Capture the cell that displays the provided text and extract its [x, y] central coordinate. 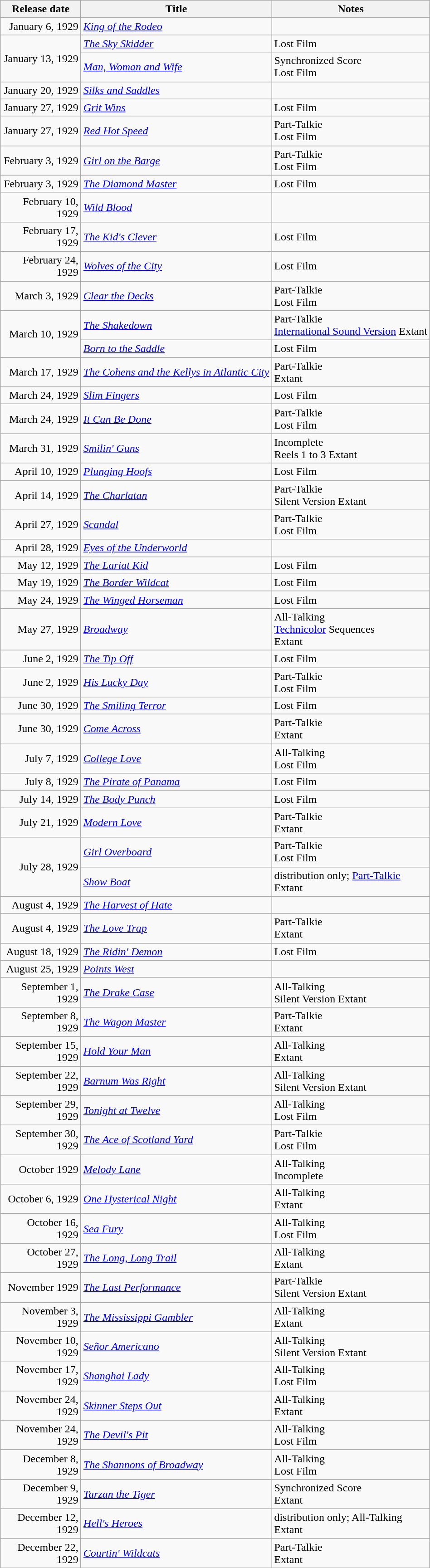
Scandal [176, 524]
July 14, 1929 [41, 799]
Plunging Hoofs [176, 472]
Born to the Saddle [176, 349]
Hold Your Man [176, 1051]
All-TalkingIncomplete [351, 1169]
September 30, 1929 [41, 1140]
December 22, 1929 [41, 1553]
March 31, 1929 [41, 448]
August 18, 1929 [41, 952]
March 17, 1929 [41, 372]
The Body Punch [176, 799]
December 12, 1929 [41, 1523]
Modern Love [176, 823]
Points West [176, 969]
October 6, 1929 [41, 1199]
Show Boat [176, 882]
Clear the Decks [176, 296]
Red Hot Speed [176, 131]
April 14, 1929 [41, 495]
December 8, 1929 [41, 1464]
November 17, 1929 [41, 1376]
Part-TalkieInternational Sound Version Extant [351, 326]
One Hysterical Night [176, 1199]
Synchronized ScoreExtant [351, 1494]
May 24, 1929 [41, 600]
September 8, 1929 [41, 1021]
The Shakedown [176, 326]
Come Across [176, 729]
The Mississippi Gambler [176, 1317]
Wild Blood [176, 207]
The Cohens and the Kellys in Atlantic City [176, 372]
The Ace of Scotland Yard [176, 1140]
distribution only; Part-TalkieExtant [351, 882]
The Devil's Pit [176, 1435]
The Tip Off [176, 659]
Sea Fury [176, 1228]
The Shannons of Broadway [176, 1464]
Barnum Was Right [176, 1080]
The Drake Case [176, 992]
November 3, 1929 [41, 1317]
March 3, 1929 [41, 296]
January 20, 1929 [41, 90]
Girl on the Barge [176, 161]
Smilin' Guns [176, 448]
November 10, 1929 [41, 1346]
The Border Wildcat [176, 582]
November 1929 [41, 1287]
April 10, 1929 [41, 472]
The Diamond Master [176, 184]
September 22, 1929 [41, 1080]
Release date [41, 9]
Silks and Saddles [176, 90]
March 10, 1929 [41, 334]
The Pirate of Panama [176, 782]
August 25, 1929 [41, 969]
The Ridin' Demon [176, 952]
The Long, Long Trail [176, 1258]
Man, Woman and Wife [176, 67]
Shanghai Lady [176, 1376]
The Kid's Clever [176, 237]
The Harvest of Hate [176, 905]
July 21, 1929 [41, 823]
Broadway [176, 629]
July 7, 1929 [41, 758]
Señor Americano [176, 1346]
King of the Rodeo [176, 26]
January 6, 1929 [41, 26]
April 27, 1929 [41, 524]
January 13, 1929 [41, 58]
All-TalkingTechnicolor Sequences Extant [351, 629]
Melody Lane [176, 1169]
October 16, 1929 [41, 1228]
His Lucky Day [176, 682]
February 17, 1929 [41, 237]
Synchronized ScoreLost Film [351, 67]
Skinner Steps Out [176, 1405]
May 27, 1929 [41, 629]
The Winged Horseman [176, 600]
October 27, 1929 [41, 1258]
The Sky Skidder [176, 44]
December 9, 1929 [41, 1494]
September 29, 1929 [41, 1110]
July 28, 1929 [41, 867]
The Love Trap [176, 928]
Tarzan the Tiger [176, 1494]
Tonight at Twelve [176, 1110]
The Wagon Master [176, 1021]
Eyes of the Underworld [176, 548]
The Smiling Terror [176, 706]
IncompleteReels 1 to 3 Extant [351, 448]
Hell's Heroes [176, 1523]
May 19, 1929 [41, 582]
College Love [176, 758]
Grit Wins [176, 107]
The Last Performance [176, 1287]
September 1, 1929 [41, 992]
April 28, 1929 [41, 548]
Title [176, 9]
Girl Overboard [176, 852]
October 1929 [41, 1169]
It Can Be Done [176, 419]
February 10, 1929 [41, 207]
The Charlatan [176, 495]
May 12, 1929 [41, 565]
July 8, 1929 [41, 782]
February 24, 1929 [41, 266]
Wolves of the City [176, 266]
September 15, 1929 [41, 1051]
distribution only; All-TalkingExtant [351, 1523]
Courtin' Wildcats [176, 1553]
Slim Fingers [176, 396]
The Lariat Kid [176, 565]
Notes [351, 9]
